From the cell containing the given text, extract its center point as [X, Y] coordinate. 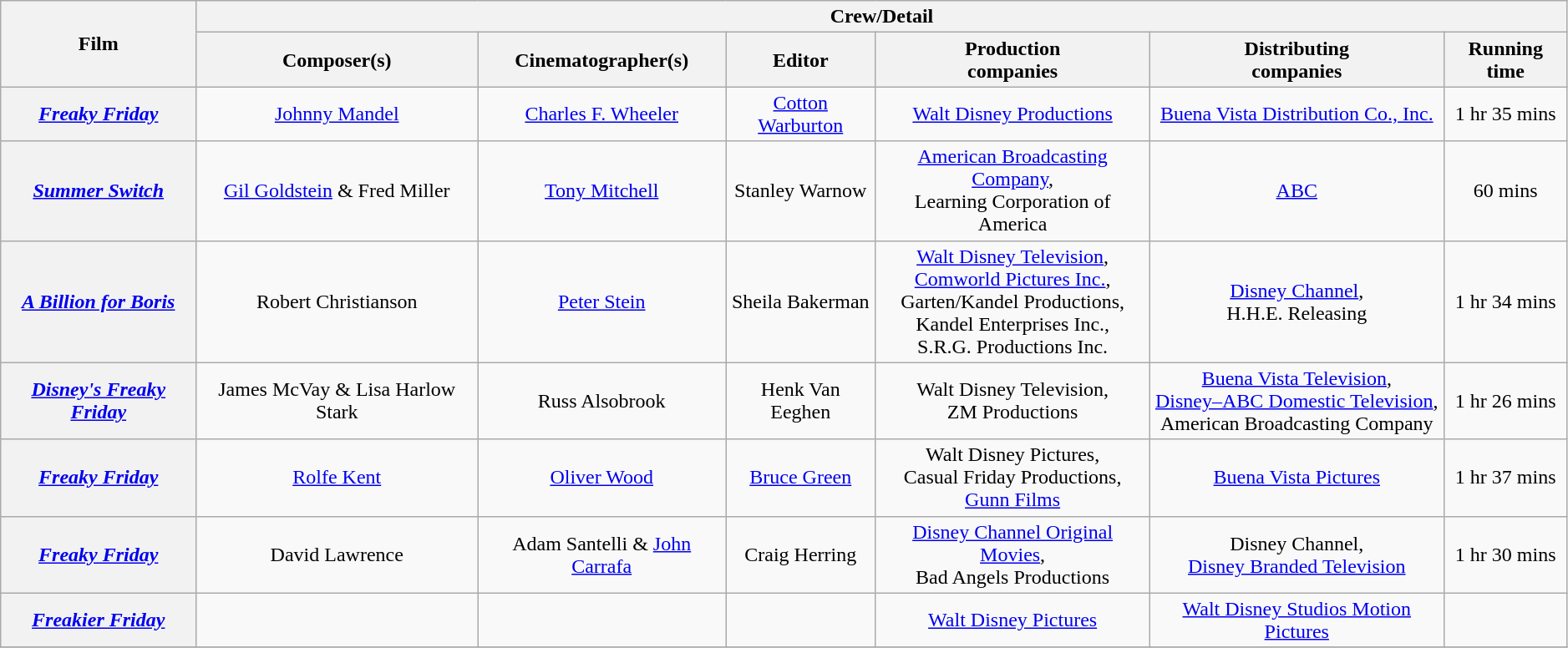
1 hr 26 mins [1505, 401]
Walt Disney Pictures [1012, 620]
Walt Disney Productions [1012, 114]
Bruce Green [800, 478]
Freakier Friday [99, 620]
Crew/Detail [882, 17]
Composer(s) [337, 60]
Buena Vista Pictures [1297, 478]
Summer Switch [99, 190]
Buena Vista Distribution Co., Inc. [1297, 114]
Running time [1505, 60]
1 hr 37 mins [1505, 478]
Stanley Warnow [800, 190]
Disney's Freaky Friday [99, 401]
Peter Stein [601, 301]
Film [99, 43]
Craig Herring [800, 554]
ABC [1297, 190]
Buena Vista Television, Disney–ABC Domestic Television, American Broadcasting Company [1297, 401]
Walt Disney Television, ZM Productions [1012, 401]
Robert Christianson [337, 301]
Distributing companies [1297, 60]
Cotton Warburton [800, 114]
Adam Santelli & John Carrafa [601, 554]
1 hr 34 mins [1505, 301]
David Lawrence [337, 554]
Tony Mitchell [601, 190]
Gil Goldstein & Fred Miller [337, 190]
James McVay & Lisa Harlow Stark [337, 401]
Cinematographer(s) [601, 60]
Disney Channel, Disney Branded Television [1297, 554]
Walt Disney Studios Motion Pictures [1297, 620]
A Billion for Boris [99, 301]
Disney Channel, H.H.E. Releasing [1297, 301]
Oliver Wood [601, 478]
Rolfe Kent [337, 478]
Walt Disney Television, Comworld Pictures Inc., Garten/Kandel Productions, Kandel Enterprises Inc., S.R.G. Productions Inc. [1012, 301]
Editor [800, 60]
Charles F. Wheeler [601, 114]
Walt Disney Pictures, Casual Friday Productions, Gunn Films [1012, 478]
Sheila Bakerman [800, 301]
Production companies [1012, 60]
1 hr 30 mins [1505, 554]
Disney Channel Original Movies, Bad Angels Productions [1012, 554]
Russ Alsobrook [601, 401]
60 mins [1505, 190]
Henk Van Eeghen [800, 401]
Johnny Mandel [337, 114]
1 hr 35 mins [1505, 114]
American Broadcasting Company, Learning Corporation of America [1012, 190]
